Capture the cell that displays the provided text and extract its (x, y) central coordinate. 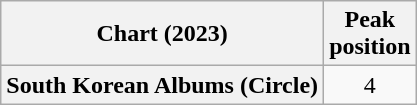
Peakposition (370, 34)
South Korean Albums (Circle) (162, 85)
Chart (2023) (162, 34)
4 (370, 85)
